Extract the [x, y] coordinate from the center of the cell holding the provided text.  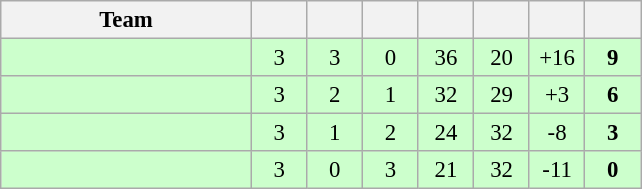
Team [126, 20]
-11 [557, 170]
-8 [557, 133]
6 [613, 95]
9 [613, 58]
+3 [557, 95]
+16 [557, 58]
21 [446, 170]
24 [446, 133]
29 [502, 95]
36 [446, 58]
20 [502, 58]
